Determine the [x, y] coordinate at the center of the cell enclosing the given text.  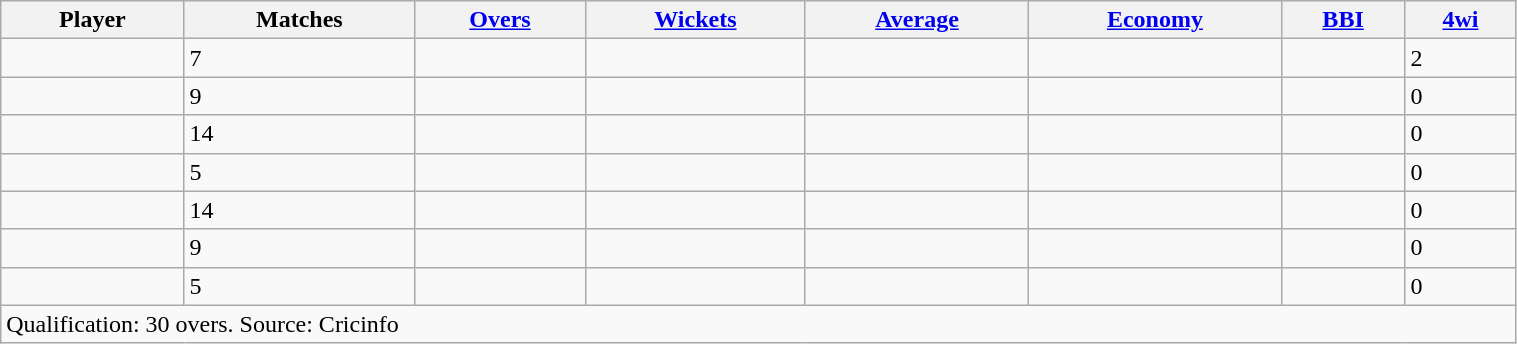
Average [916, 20]
Overs [500, 20]
Wickets [695, 20]
Economy [1156, 20]
Player [92, 20]
Matches [300, 20]
4wi [1460, 20]
2 [1460, 58]
7 [300, 58]
BBI [1343, 20]
Qualification: 30 overs. Source: Cricinfo [758, 324]
